Determine the [x, y] coordinate at the center of the cell enclosing the given text.  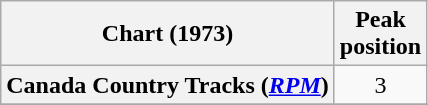
Chart (1973) [168, 34]
3 [380, 85]
Canada Country Tracks (RPM) [168, 85]
Peakposition [380, 34]
